Search for the cell housing the specified text and yield its [X, Y] center coordinate. 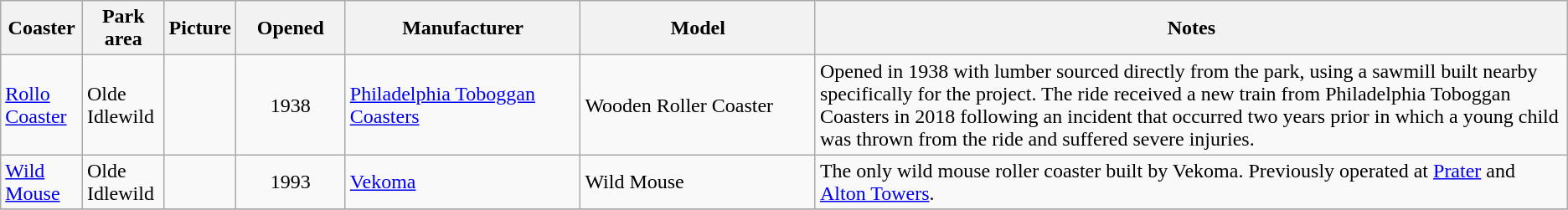
Model [699, 28]
Vekoma [462, 182]
Park area [123, 28]
Philadelphia Toboggan Coasters [462, 105]
Rollo Coaster [42, 105]
The only wild mouse roller coaster built by Vekoma. Previously operated at Prater and Alton Towers. [1191, 182]
1993 [290, 182]
Wooden Roller Coaster [699, 105]
Coaster [42, 28]
Picture [199, 28]
Manufacturer [462, 28]
Notes [1191, 28]
Opened [290, 28]
1938 [290, 105]
